Scan for the cell matching the given text and deliver its [X, Y] coordinate at center. 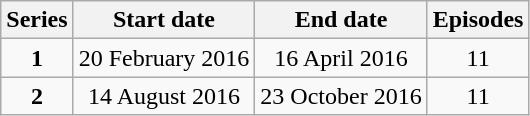
Start date [164, 20]
2 [37, 96]
Episodes [478, 20]
14 August 2016 [164, 96]
End date [341, 20]
20 February 2016 [164, 58]
1 [37, 58]
23 October 2016 [341, 96]
Series [37, 20]
16 April 2016 [341, 58]
